Output the (x, y) coordinate of the center of the cell containing the given text.  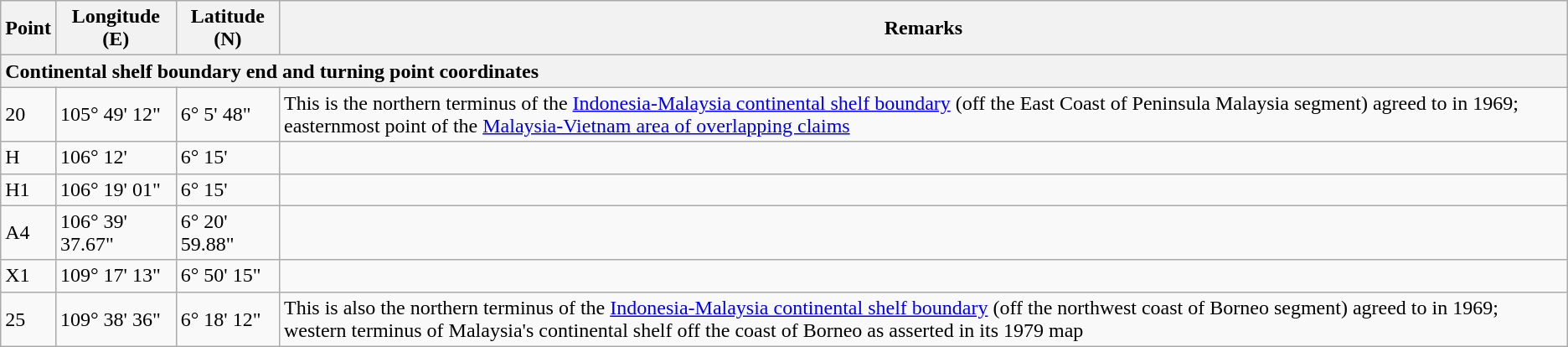
H (28, 158)
Latitude (N) (228, 28)
6° 50' 15" (228, 276)
6° 18' 12" (228, 319)
Remarks (923, 28)
6° 5' 48" (228, 114)
109° 38' 36" (116, 319)
X1 (28, 276)
20 (28, 114)
106° 19' 01" (116, 189)
H1 (28, 189)
6° 20' 59.88" (228, 233)
Point (28, 28)
109° 17' 13" (116, 276)
106° 12' (116, 158)
Continental shelf boundary end and turning point coordinates (784, 71)
25 (28, 319)
Longitude (E) (116, 28)
105° 49' 12" (116, 114)
A4 (28, 233)
106° 39' 37.67" (116, 233)
